Return the [x, y] coordinate for the center point of the cell that contains the specified text.  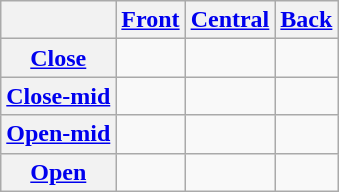
Front [150, 20]
Close-mid [58, 96]
Open [58, 172]
Back [306, 20]
Open-mid [58, 134]
Central [230, 20]
Close [58, 58]
